Determine the [x, y] coordinate at the center of the cell enclosing the given text.  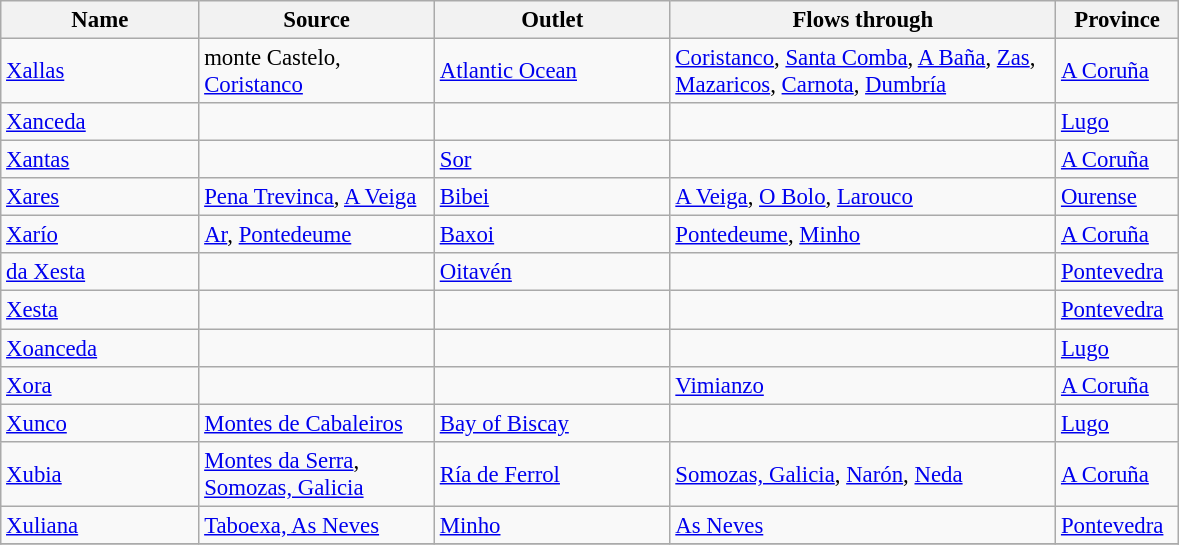
Xunco [100, 423]
Xanceda [100, 122]
Xuliana [100, 525]
Bay of Biscay [552, 423]
Minho [552, 525]
Pontedeume, Minho [863, 235]
Baxoi [552, 235]
Sor [552, 160]
Atlantic Ocean [552, 72]
Xantas [100, 160]
Xallas [100, 72]
Xarío [100, 235]
Xoanceda [100, 348]
Xubia [100, 474]
Flows through [863, 20]
Ar, Pontedeume [317, 235]
Montes da Serra, Somozas, Galicia [317, 474]
Province [1118, 20]
Bibei [552, 197]
Coristanco, Santa Comba, A Baña, Zas, Mazaricos, Carnota, Dumbría [863, 72]
Pena Trevinca, A Veiga [317, 197]
Somozas, Galicia, Narón, Neda [863, 474]
Outlet [552, 20]
Name [100, 20]
A Veiga, O Bolo, Larouco [863, 197]
da Xesta [100, 273]
Ría de Ferrol [552, 474]
Montes de Cabaleiros [317, 423]
Vimianzo [863, 385]
Xesta [100, 310]
monte Castelo, Coristanco [317, 72]
Source [317, 20]
As Neves [863, 525]
Ourense [1118, 197]
Xares [100, 197]
Oitavén [552, 273]
Xora [100, 385]
Taboexa, As Neves [317, 525]
